Locate the cell with the specified text and output its [X, Y] center coordinate. 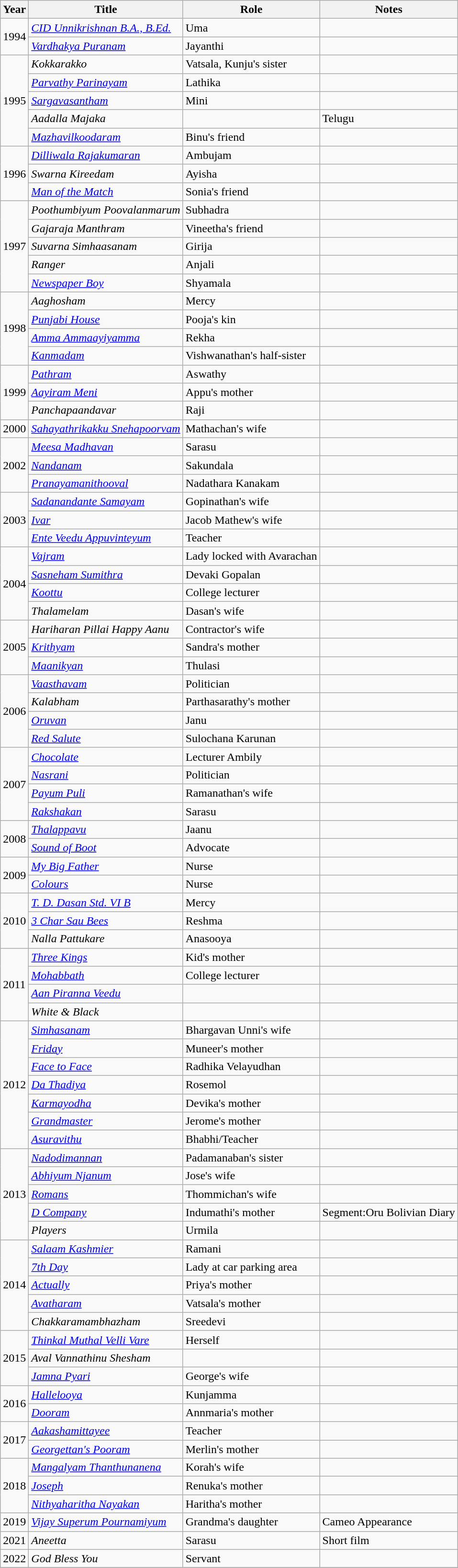
Mathachan's wife [251, 429]
Joseph [106, 1486]
Anjali [251, 265]
Panchapaandavar [106, 410]
Sasneham Sumithra [106, 575]
Vaasthavam [106, 684]
Nithyaharitha Nayakan [106, 1504]
Sakundala [251, 465]
2007 [14, 784]
Kanmadam [106, 356]
Reshma [251, 921]
Vineetha's friend [251, 228]
2022 [14, 1558]
Aakashamittayee [106, 1431]
Binu's friend [251, 137]
Punjabi House [106, 319]
Krithyam [106, 647]
Koottu [106, 593]
Ramani [251, 1249]
Sadanandante Samayam [106, 501]
2010 [14, 921]
Anasooya [251, 939]
Lady at car parking area [251, 1267]
2008 [14, 839]
2018 [14, 1486]
Vajram [106, 556]
Rakshakan [106, 812]
Thinkal Muthal Velli Vare [106, 1340]
Jerome's mother [251, 1121]
Aval Vannathinu Shesham [106, 1358]
Jacob Mathew's wife [251, 519]
2004 [14, 584]
1997 [14, 246]
Nadathara Kanakam [251, 483]
Janu [251, 720]
Parthasarathy's mother [251, 702]
Notes [389, 10]
Kalabham [106, 702]
Merlin's mother [251, 1449]
Nadodimannan [106, 1158]
Kokkarakko [106, 64]
2015 [14, 1358]
Pranayamanithooval [106, 483]
2003 [14, 519]
Dooram [106, 1413]
Year [14, 10]
2005 [14, 647]
Vijay Superum Pournamiyum [106, 1522]
Radhika Velayudhan [251, 1066]
Grandmaster [106, 1121]
2002 [14, 465]
Aadalla Majaka [106, 119]
Grandma's daughter [251, 1522]
Hallelooya [106, 1395]
1999 [14, 392]
Cameo Appearance [389, 1522]
Hariharan Pillai Happy Aanu [106, 629]
My Big Father [106, 866]
Chocolate [106, 756]
Three Kings [106, 957]
Thalappavu [106, 830]
2012 [14, 1084]
Jose's wife [251, 1176]
7th Day [106, 1267]
Shyamala [251, 283]
George's wife [251, 1376]
Players [106, 1230]
Aaghosham [106, 301]
D Company [106, 1212]
Nalla Pattukare [106, 939]
Aneetta [106, 1540]
Aayiram Meni [106, 392]
Mini [251, 101]
Colours [106, 884]
Aswathy [251, 374]
Meesa Madhavan [106, 447]
Sreedevi [251, 1321]
Renuka's mother [251, 1486]
Pathram [106, 374]
Parvathy Parinayam [106, 82]
Jaanu [251, 830]
Haritha's mother [251, 1504]
Nasrani [106, 775]
2011 [14, 984]
Newspaper Boy [106, 283]
1996 [14, 173]
Thommichan's wife [251, 1194]
Maanikyan [106, 666]
Aan Piranna Veedu [106, 993]
Romans [106, 1194]
Kunjamma [251, 1395]
Girija [251, 247]
2017 [14, 1440]
Advocate [251, 848]
1995 [14, 101]
Dasan's wife [251, 611]
Telugu [389, 119]
Man of the Match [106, 192]
2014 [14, 1285]
2000 [14, 429]
Chakkaramambhazham [106, 1321]
Mangalyam Thanthunanena [106, 1467]
Thulasi [251, 666]
Lady locked with Avarachan [251, 556]
1994 [14, 37]
Subhadra [251, 210]
Devaki Gopalan [251, 575]
Vatsala's mother [251, 1303]
Ambujam [251, 155]
Uma [251, 28]
Ranger [106, 265]
Gopinathan's wife [251, 501]
Role [251, 10]
Padamanaban's sister [251, 1158]
Actually [106, 1285]
Rosemol [251, 1084]
2021 [14, 1540]
Segment:Oru Bolivian Diary [389, 1212]
Asuravithu [106, 1139]
3 Char Sau Bees [106, 921]
T. D. Dasan Std. VI B [106, 902]
Raji [251, 410]
Nandanam [106, 465]
Thalamelam [106, 611]
Kid's mother [251, 957]
Face to Face [106, 1066]
Contractor's wife [251, 629]
Priya's mother [251, 1285]
Karmayodha [106, 1103]
Pooja's kin [251, 319]
Vatsala, Kunju's sister [251, 64]
Avatharam [106, 1303]
Payum Puli [106, 793]
2006 [14, 711]
Indumathi's mother [251, 1212]
Dilliwala Rajakumaran [106, 155]
Rekha [251, 338]
Korah's wife [251, 1467]
Lecturer Ambily [251, 756]
Sound of Boot [106, 848]
Suvarna Simhaasanam [106, 247]
Bhargavan Unni's wife [251, 1030]
Sahayathrikakku Snehapoorvam [106, 429]
Mohabbath [106, 975]
Short film [389, 1540]
Muneer's mother [251, 1048]
Vishwanathan's half-sister [251, 356]
Mazhavilkoodaram [106, 137]
Ramanathan's wife [251, 793]
Sandra's mother [251, 647]
Da Thadiya [106, 1084]
Ivar [106, 519]
Lathika [251, 82]
White & Black [106, 1012]
Swarna Kireedam [106, 173]
Salaam Kashmier [106, 1249]
CID Unnikrishnan B.A., B.Ed. [106, 28]
Vardhakya Puranam [106, 46]
2016 [14, 1404]
Friday [106, 1048]
Red Salute [106, 738]
Oruvan [106, 720]
Appu's mother [251, 392]
Jamna Pyari [106, 1376]
Title [106, 10]
Abhiyum Njanum [106, 1176]
Sulochana Karunan [251, 738]
2009 [14, 875]
God Bless You [106, 1558]
Jayanthi [251, 46]
Sonia's friend [251, 192]
Gajaraja Manthram [106, 228]
2013 [14, 1194]
Herself [251, 1340]
Bhabhi/Teacher [251, 1139]
Simhasanam [106, 1030]
Urmila [251, 1230]
Annmaria's mother [251, 1413]
Ente Veedu Appuvinteyum [106, 538]
Poothumbiyum Poovalanmarum [106, 210]
Georgettan's Pooram [106, 1449]
2019 [14, 1522]
Sargavasantham [106, 101]
Devika's mother [251, 1103]
Servant [251, 1558]
Ayisha [251, 173]
1998 [14, 328]
Amma Ammaayiyamma [106, 338]
